Return the [x, y] coordinate for the center point of the cell that contains the specified text.  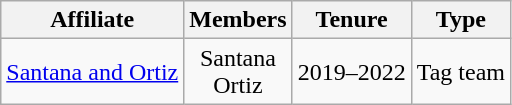
Affiliate [92, 20]
Type [460, 20]
Members [238, 20]
Tenure [352, 20]
SantanaOrtiz [238, 72]
Santana and Ortiz [92, 72]
2019–2022 [352, 72]
Tag team [460, 72]
